Capture the cell that displays the provided text and extract its (x, y) central coordinate. 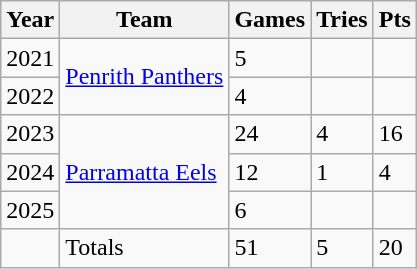
2025 (30, 210)
Team (144, 20)
2024 (30, 172)
Year (30, 20)
2023 (30, 134)
Parramatta Eels (144, 172)
Games (270, 20)
24 (270, 134)
Tries (342, 20)
Totals (144, 248)
Pts (394, 20)
12 (270, 172)
2022 (30, 96)
Penrith Panthers (144, 77)
16 (394, 134)
20 (394, 248)
1 (342, 172)
6 (270, 210)
2021 (30, 58)
51 (270, 248)
